Capture the cell that displays the provided text and extract its [x, y] central coordinate. 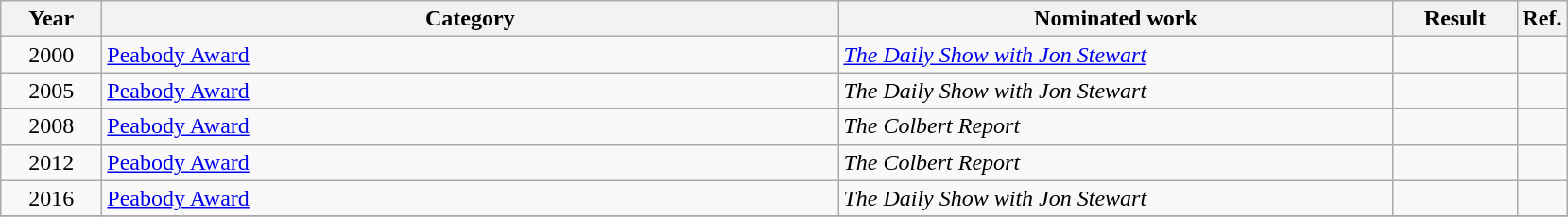
2005 [51, 91]
2016 [51, 198]
Year [51, 19]
Result [1456, 19]
Ref. [1542, 19]
2012 [51, 162]
2000 [51, 55]
Category [471, 19]
2008 [51, 126]
Nominated work [1115, 19]
